For the text-containing cell, return its midpoint in [x, y] coordinate format. 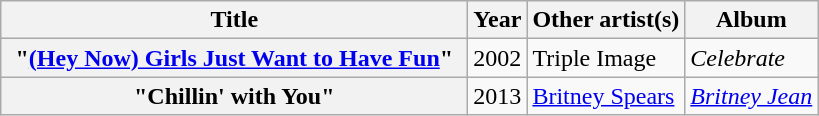
Other artist(s) [606, 20]
Triple Image [606, 58]
"(Hey Now) Girls Just Want to Have Fun" [234, 58]
Title [234, 20]
Britney Spears [606, 96]
2013 [498, 96]
Album [752, 20]
Britney Jean [752, 96]
2002 [498, 58]
Celebrate [752, 58]
Year [498, 20]
"Chillin' with You" [234, 96]
